Capture the cell that displays the provided text and extract its (x, y) central coordinate. 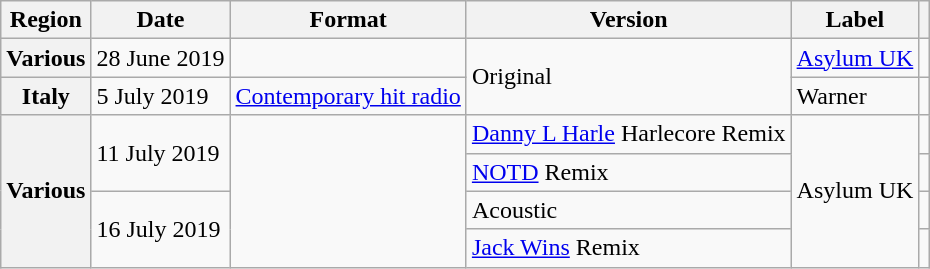
Acoustic (628, 210)
16 July 2019 (160, 229)
Italy (46, 96)
Danny L Harle Harlecore Remix (628, 134)
Warner (855, 96)
Region (46, 20)
Version (628, 20)
28 June 2019 (160, 58)
Format (348, 20)
Date (160, 20)
Jack Wins Remix (628, 248)
NOTD Remix (628, 172)
Label (855, 20)
Contemporary hit radio (348, 96)
11 July 2019 (160, 153)
Original (628, 77)
5 July 2019 (160, 96)
